Detect which cell encompasses the target text, then output its (x, y) center coordinate. 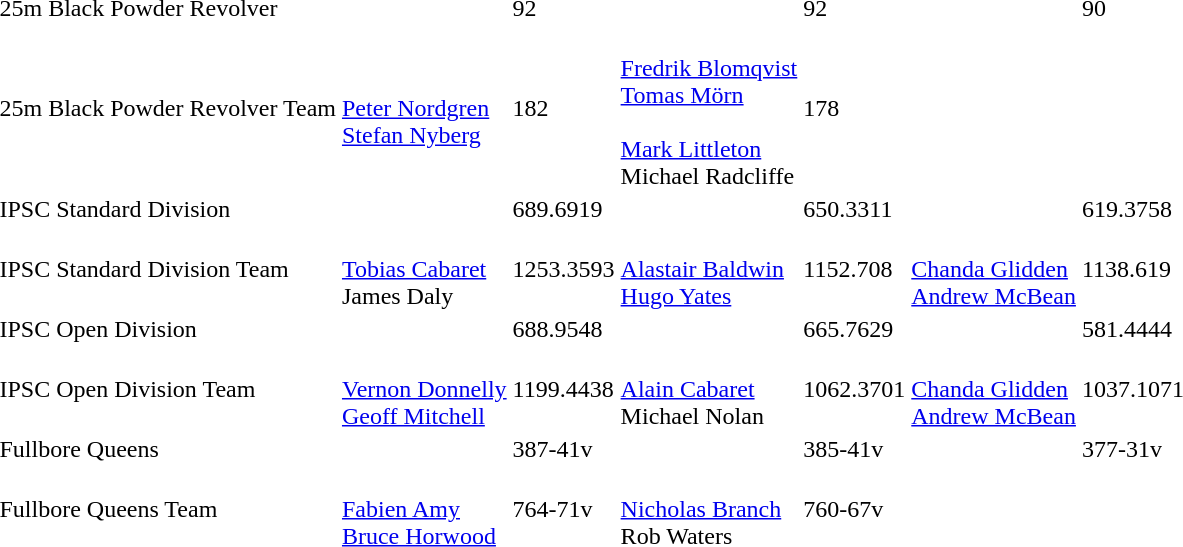
1253.3593 (564, 269)
Alastair BaldwinHugo Yates (709, 269)
Vernon DonnellyGeoff Mitchell (424, 389)
1199.4438 (564, 389)
650.3311 (854, 209)
Peter NordgrenStefan Nyberg (424, 108)
1152.708 (854, 269)
665.7629 (854, 329)
689.6919 (564, 209)
178 (854, 108)
1062.3701 (854, 389)
Fredrik BlomqvistTomas MörnMark LittletonMichael Radcliffe (709, 108)
387-41v (564, 449)
Tobias CabaretJames Daly (424, 269)
Alain CabaretMichael Nolan (709, 389)
385-41v (854, 449)
182 (564, 108)
688.9548 (564, 329)
